Detect which cell encompasses the target text, then output its [X, Y] center coordinate. 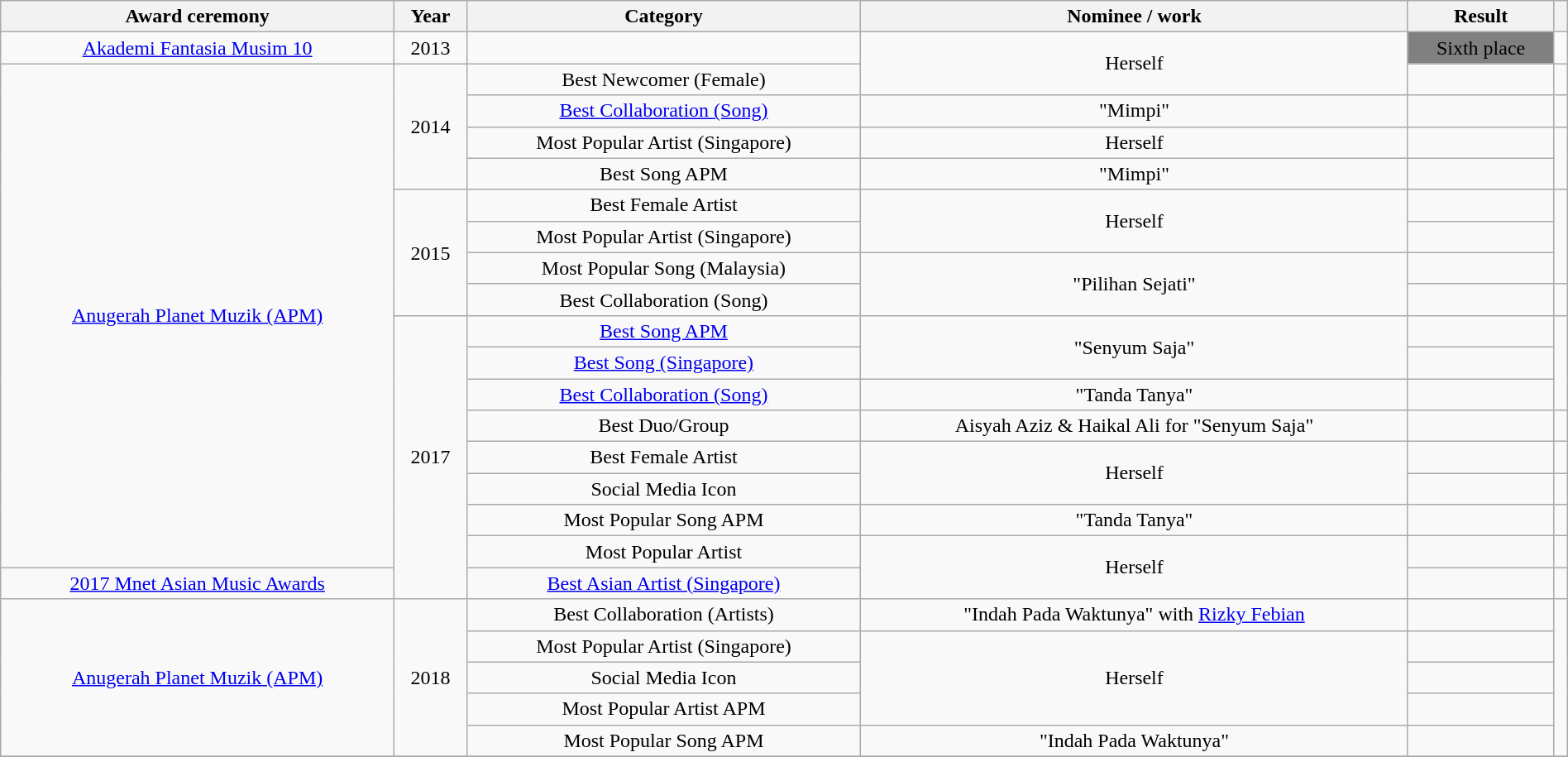
"Pilihan Sejati" [1134, 284]
2013 [431, 48]
2014 [431, 127]
Year [431, 17]
Best Asian Artist (Singapore) [663, 583]
"Indah Pada Waktunya" with Rizky Febian [1134, 615]
Category [663, 17]
Best Collaboration (Artists) [663, 615]
Nominee / work [1134, 17]
Award ceremony [198, 17]
"Senyum Saja" [1134, 347]
2017 Mnet Asian Music Awards [198, 583]
Best Duo/Group [663, 426]
Akademi Fantasia Musim 10 [198, 48]
"Indah Pada Waktunya" [1134, 740]
Sixth place [1480, 48]
2017 [431, 457]
Best Newcomer (Female) [663, 79]
Most Popular Song (Malaysia) [663, 268]
Aisyah Aziz & Haikal Ali for "Senyum Saja" [1134, 426]
2018 [431, 678]
Most Popular Artist APM [663, 709]
Best Song (Singapore) [663, 362]
2015 [431, 252]
Most Popular Artist [663, 552]
Result [1480, 17]
